Detect which cell encompasses the target text, then output its [X, Y] center coordinate. 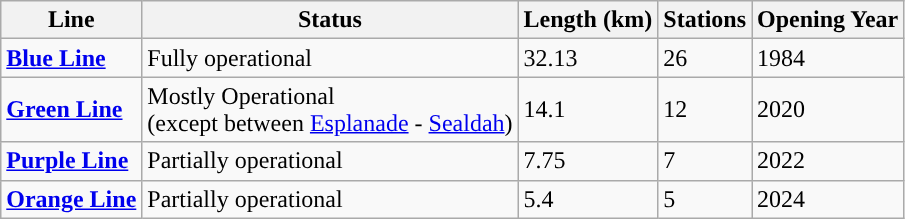
2020 [828, 110]
Green Line [72, 110]
26 [705, 58]
Status [330, 20]
7.75 [588, 161]
2022 [828, 161]
1984 [828, 58]
14.1 [588, 110]
5 [705, 199]
32.13 [588, 58]
Stations [705, 20]
Orange Line [72, 199]
Opening Year [828, 20]
12 [705, 110]
Fully operational [330, 58]
2024 [828, 199]
Mostly Operational(except between Esplanade - Sealdah) [330, 110]
Purple Line [72, 161]
5.4 [588, 199]
Line [72, 20]
Blue Line [72, 58]
Length (km) [588, 20]
7 [705, 161]
